Search for the cell housing the specified text and yield its (X, Y) center coordinate. 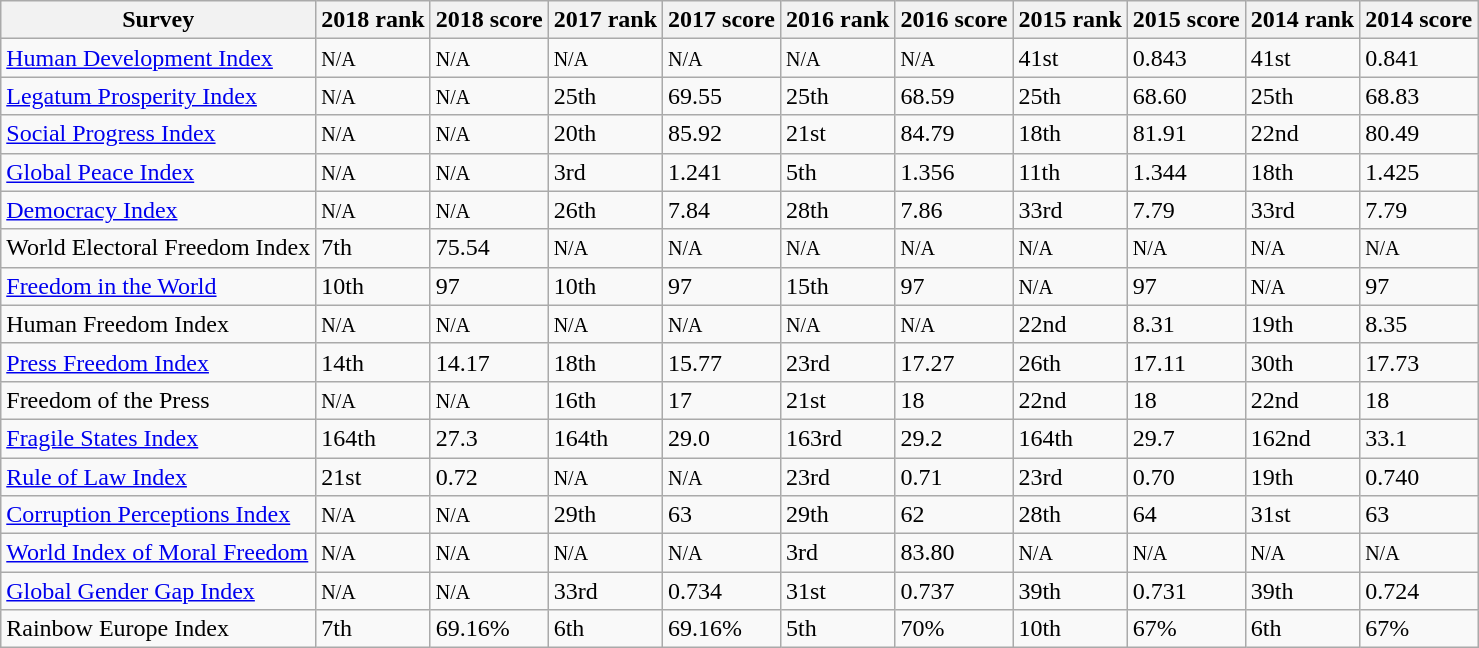
World Index of Moral Freedom (158, 553)
Rainbow Europe Index (158, 629)
0.70 (1186, 477)
1.241 (722, 172)
16th (605, 400)
70% (954, 629)
15th (837, 286)
1.356 (954, 172)
69.55 (722, 96)
84.79 (954, 134)
2017 rank (605, 20)
8.35 (1419, 324)
0.740 (1419, 477)
7.86 (954, 210)
81.91 (1186, 134)
2018 rank (373, 20)
Social Progress Index (158, 134)
Human Development Index (158, 58)
17.27 (954, 362)
17.11 (1186, 362)
Rule of Law Index (158, 477)
2016 rank (837, 20)
Democracy Index (158, 210)
27.3 (489, 438)
0.731 (1186, 591)
68.60 (1186, 96)
62 (954, 515)
17.73 (1419, 362)
2014 rank (1302, 20)
29.0 (722, 438)
Legatum Prosperity Index (158, 96)
68.83 (1419, 96)
162nd (1302, 438)
7.84 (722, 210)
0.843 (1186, 58)
68.59 (954, 96)
163rd (837, 438)
29.7 (1186, 438)
0.71 (954, 477)
Corruption Perceptions Index (158, 515)
Fragile States Index (158, 438)
20th (605, 134)
0.841 (1419, 58)
17 (722, 400)
Freedom of the Press (158, 400)
75.54 (489, 248)
33.1 (1419, 438)
0.72 (489, 477)
0.734 (722, 591)
2018 score (489, 20)
Press Freedom Index (158, 362)
14.17 (489, 362)
80.49 (1419, 134)
World Electoral Freedom Index (158, 248)
8.31 (1186, 324)
Freedom in the World (158, 286)
29.2 (954, 438)
83.80 (954, 553)
0.737 (954, 591)
0.724 (1419, 591)
Survey (158, 20)
2016 score (954, 20)
15.77 (722, 362)
2014 score (1419, 20)
1.425 (1419, 172)
14th (373, 362)
2015 rank (1070, 20)
1.344 (1186, 172)
2015 score (1186, 20)
11th (1070, 172)
85.92 (722, 134)
Human Freedom Index (158, 324)
64 (1186, 515)
30th (1302, 362)
2017 score (722, 20)
Global Peace Index (158, 172)
Global Gender Gap Index (158, 591)
